Find where the given text appears and provide that cell's center as (x, y) coordinate. 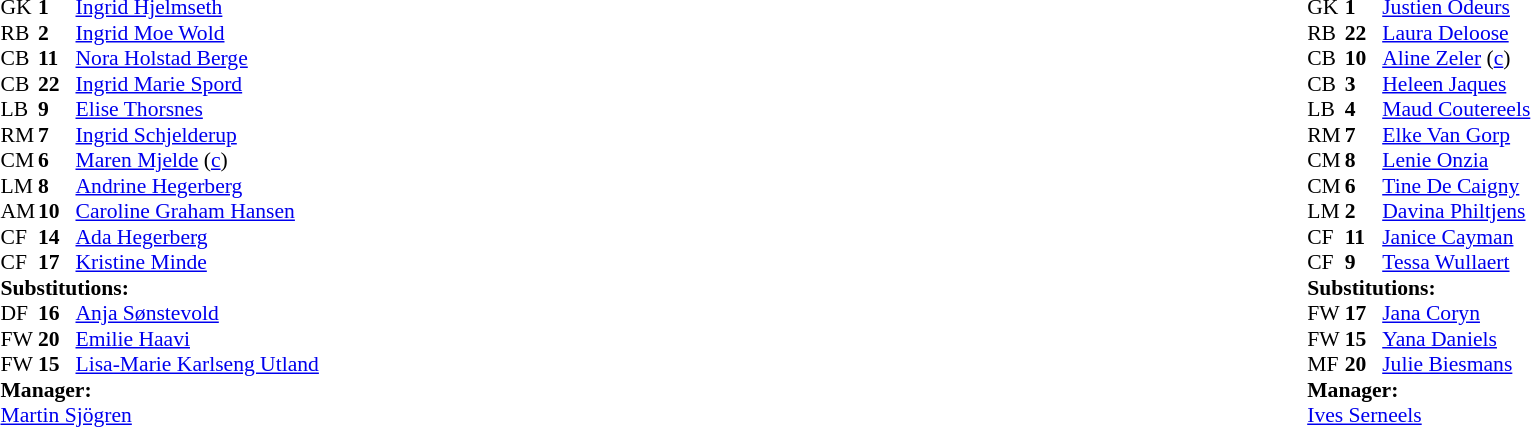
Yana Daniels (1456, 339)
14 (57, 237)
Lenie Onzia (1456, 161)
Maren Mjelde (c) (198, 161)
3 (1364, 84)
Nora Holstad Berge (198, 59)
MF (1326, 365)
Aline Zeler (c) (1456, 59)
DF (19, 313)
Heleen Jaques (1456, 84)
Ingrid Schjelderup (198, 135)
Andrine Hegerberg (198, 186)
Lisa-Marie Karlseng Utland (198, 365)
Anja Sønstevold (198, 313)
Tessa Wullaert (1456, 263)
Elke Van Gorp (1456, 135)
Davina Philtjens (1456, 211)
Ingrid Marie Spord (198, 84)
Janice Cayman (1456, 237)
Jana Coryn (1456, 313)
Tine De Caigny (1456, 186)
Laura Deloose (1456, 33)
Ada Hegerberg (198, 237)
4 (1364, 109)
Kristine Minde (198, 263)
Elise Thorsnes (198, 109)
AM (19, 211)
Emilie Haavi (198, 339)
Ingrid Moe Wold (198, 33)
Caroline Graham Hansen (198, 211)
Julie Biesmans (1456, 365)
16 (57, 313)
Maud Coutereels (1456, 109)
